Find where the given text appears and provide that cell's center as [x, y] coordinate. 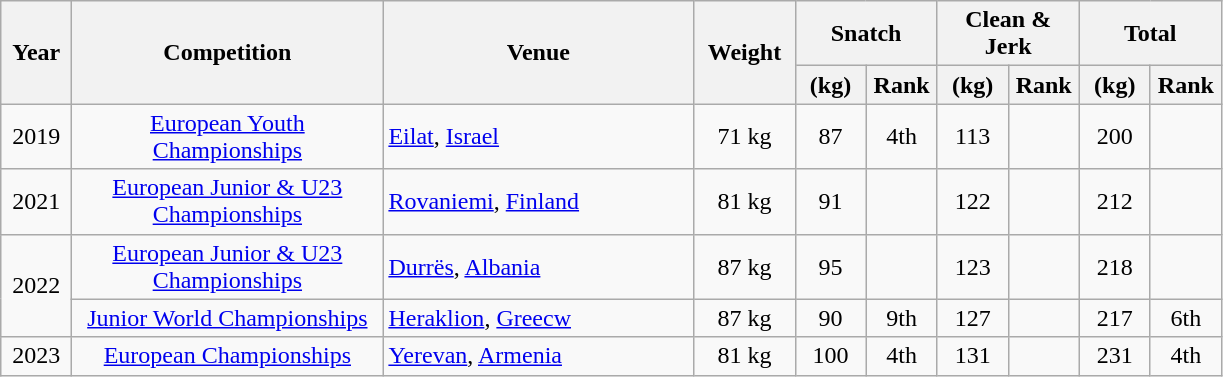
European Championships [228, 356]
Year [36, 52]
2023 [36, 356]
Total [1150, 34]
113 [972, 136]
6th [1186, 318]
90 [830, 318]
123 [972, 266]
Snatch [866, 34]
91 [830, 202]
Junior World Championships [228, 318]
Rovaniemi, Finland [538, 202]
87 [830, 136]
71 kg [744, 136]
231 [1114, 356]
131 [972, 356]
2021 [36, 202]
Competition [228, 52]
European Youth Championships [228, 136]
200 [1114, 136]
Durrës, Albania [538, 266]
100 [830, 356]
Eilat, Israel [538, 136]
9th [902, 318]
212 [1114, 202]
218 [1114, 266]
122 [972, 202]
Clean & Jerk [1008, 34]
Heraklion, Greecw [538, 318]
2019 [36, 136]
Weight [744, 52]
2022 [36, 286]
127 [972, 318]
Yerevan, Armenia [538, 356]
217 [1114, 318]
Venue [538, 52]
95 [830, 266]
